Determine the (x, y) coordinate at the center of the cell enclosing the given text.  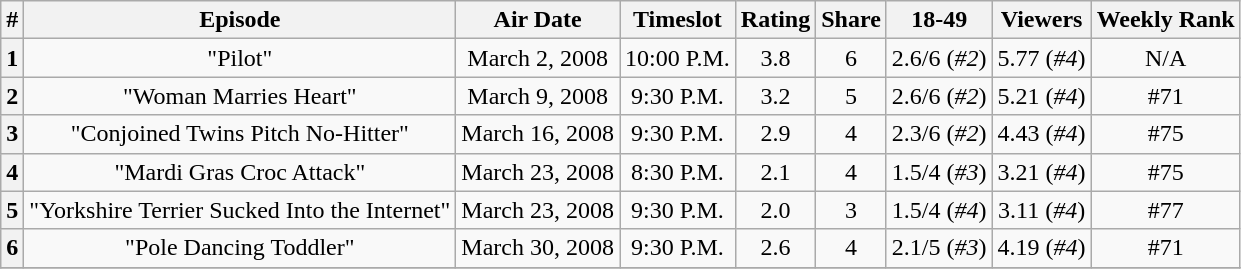
Rating (775, 20)
2.1 (775, 172)
10:00 P.M. (678, 58)
Timeslot (678, 20)
March 30, 2008 (538, 248)
"Mardi Gras Croc Attack" (240, 172)
4.19 (#4) (1042, 248)
2.9 (775, 134)
#77 (1166, 210)
"Woman Marries Heart" (240, 96)
Weekly Rank (1166, 20)
N/A (1166, 58)
4.43 (#4) (1042, 134)
Share (852, 20)
3.11 (#4) (1042, 210)
March 9, 2008 (538, 96)
18-49 (939, 20)
8:30 P.M. (678, 172)
"Yorkshire Terrier Sucked Into the Internet" (240, 210)
Episode (240, 20)
5.77 (#4) (1042, 58)
"Pole Dancing Toddler" (240, 248)
5.21 (#4) (1042, 96)
3.21 (#4) (1042, 172)
March 16, 2008 (538, 134)
2.1/5 (#3) (939, 248)
March 2, 2008 (538, 58)
"Pilot" (240, 58)
2 (12, 96)
2.6 (775, 248)
Air Date (538, 20)
1.5/4 (#4) (939, 210)
1.5/4 (#3) (939, 172)
2.3/6 (#2) (939, 134)
2.0 (775, 210)
"Conjoined Twins Pitch No-Hitter" (240, 134)
3.8 (775, 58)
Viewers (1042, 20)
1 (12, 58)
3.2 (775, 96)
# (12, 20)
